From the cell containing the given text, extract its center point as [X, Y] coordinate. 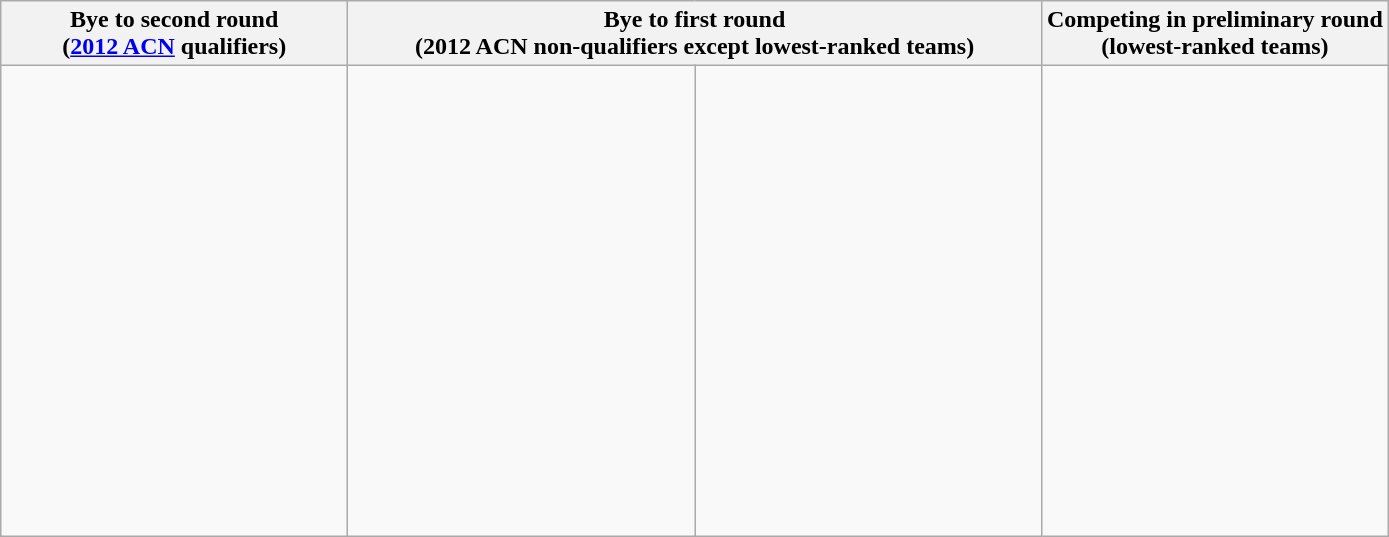
Bye to first round (2012 ACN non-qualifiers except lowest-ranked teams) [695, 34]
Competing in preliminary round (lowest-ranked teams) [1214, 34]
Bye to second round (2012 ACN qualifiers) [174, 34]
